Locate the cell with the specified text and output its (X, Y) center coordinate. 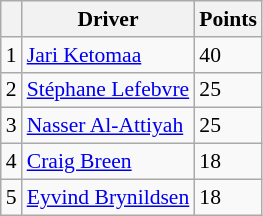
40 (228, 55)
5 (12, 197)
4 (12, 162)
Craig Breen (108, 162)
Points (228, 19)
Jari Ketomaa (108, 55)
Driver (108, 19)
2 (12, 90)
1 (12, 55)
Nasser Al-Attiyah (108, 126)
Eyvind Brynildsen (108, 197)
Stéphane Lefebvre (108, 90)
3 (12, 126)
